Return (X, Y) of the center of cell containing provided text 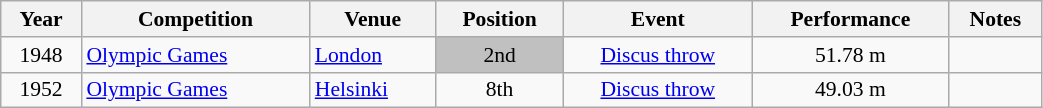
1948 (42, 55)
Position (500, 19)
Venue (373, 19)
1952 (42, 90)
London (373, 55)
Event (658, 19)
51.78 m (850, 55)
49.03 m (850, 90)
Notes (996, 19)
2nd (500, 55)
Competition (195, 19)
Year (42, 19)
8th (500, 90)
Performance (850, 19)
Helsinki (373, 90)
